Extract the (x, y) coordinate from the center of the cell holding the provided text.  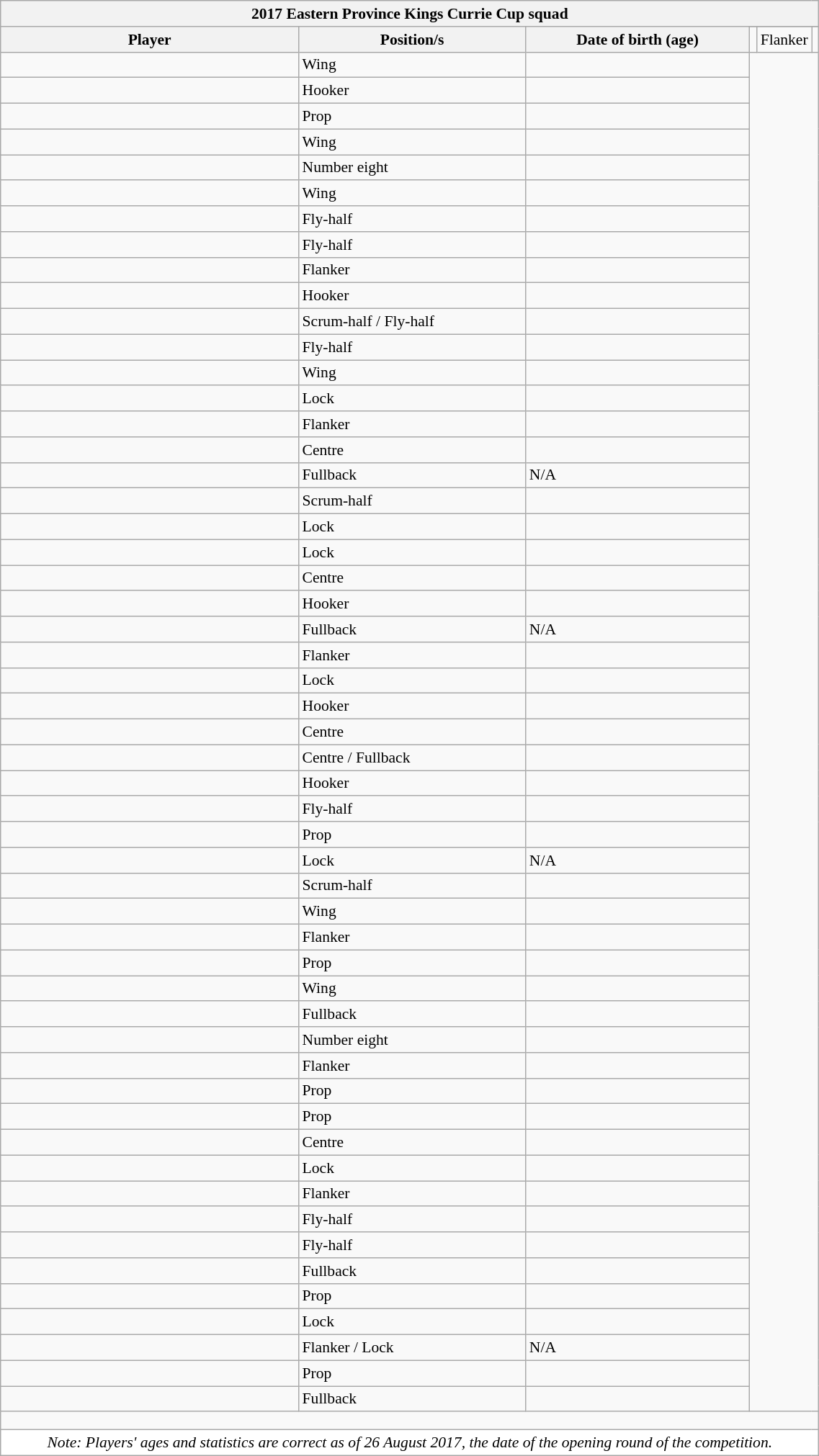
Note: Players' ages and statistics are correct as of 26 August 2017, the date of the opening round of the competition. (410, 1443)
Scrum-half / Fly-half (412, 322)
Date of birth (age) (638, 40)
Player (150, 40)
2017 Eastern Province Kings Currie Cup squad (410, 14)
Centre / Fullback (412, 758)
Position/s (412, 40)
Flanker / Lock (412, 1348)
